Provide the [x, y] coordinate of the cell's center where the given text is located.  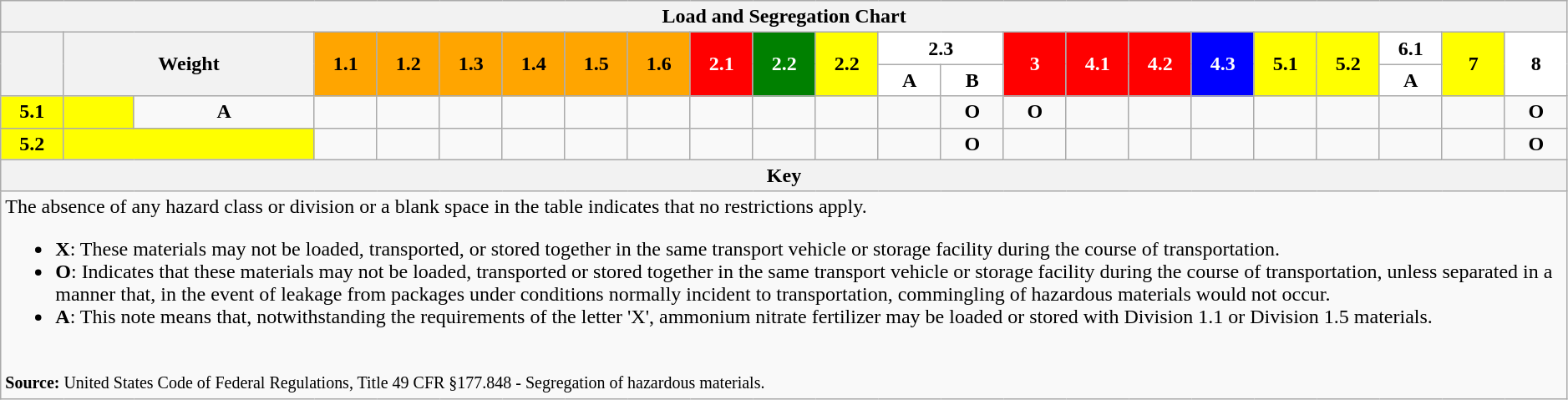
3 [1034, 64]
8 [1535, 64]
1.5 [596, 64]
B [972, 80]
1.2 [408, 64]
2.1 [722, 64]
4.1 [1098, 64]
1.4 [533, 64]
2.3 [941, 48]
7 [1474, 64]
4.3 [1223, 64]
6.1 [1410, 48]
1.1 [346, 64]
4.2 [1160, 64]
Weight [189, 64]
Key [784, 175]
Load and Segregation Chart [784, 17]
1.6 [658, 64]
1.3 [471, 64]
